Determine the (X, Y) coordinate at the center of the cell enclosing the given text.  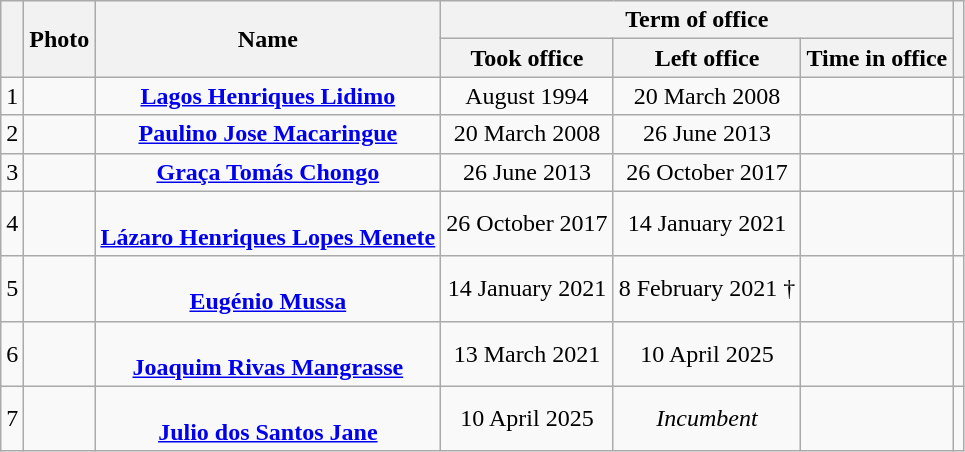
8 February 2021 † (707, 288)
2 (12, 134)
7 (12, 418)
3 (12, 172)
Time in office (877, 58)
Name (268, 39)
Took office (527, 58)
August 1994 (527, 96)
4 (12, 224)
Incumbent (707, 418)
Eugénio Mussa (268, 288)
Joaquim Rivas Mangrasse (268, 354)
1 (12, 96)
Graça Tomás Chongo (268, 172)
Term of office (697, 20)
Lagos Henriques Lidimo (268, 96)
6 (12, 354)
13 March 2021 (527, 354)
Lázaro Henriques Lopes Menete (268, 224)
5 (12, 288)
Julio dos Santos Jane (268, 418)
Photo (60, 39)
Left office (707, 58)
Paulino Jose Macaringue (268, 134)
